Pinpoint the cell where the given text exists, returning its [x, y] midpoint coordinate. 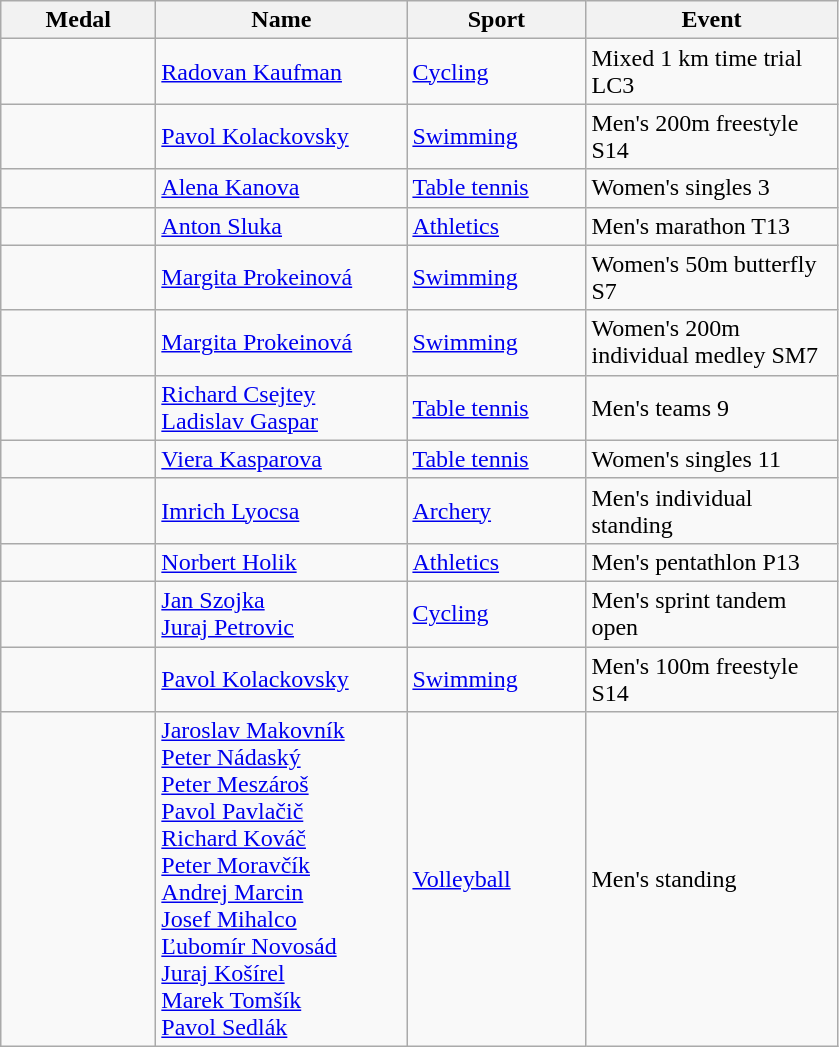
Men's 200m freestyle S14 [712, 136]
Richard Csejtey Ladislav Gaspar [282, 408]
Volleyball [496, 880]
Men's 100m freestyle S14 [712, 678]
Men's teams 9 [712, 408]
Men's pentathlon P13 [712, 562]
Men's individual standing [712, 510]
Women's 200m individual medley SM7 [712, 342]
Name [282, 20]
Mixed 1 km time trial LC3 [712, 72]
Women's singles 3 [712, 188]
Alena Kanova [282, 188]
Men's marathon T13 [712, 226]
Radovan Kaufman [282, 72]
Archery [496, 510]
Men's standing [712, 880]
Medal [78, 20]
Women's singles 11 [712, 459]
Norbert Holik [282, 562]
Viera Kasparova [282, 459]
Men's sprint tandem open [712, 614]
Event [712, 20]
Sport [496, 20]
Jan Szojka Juraj Petrovic [282, 614]
Imrich Lyocsa [282, 510]
Anton Sluka [282, 226]
Women's 50m butterfly S7 [712, 278]
